Detect which cell encompasses the target text, then output its (x, y) center coordinate. 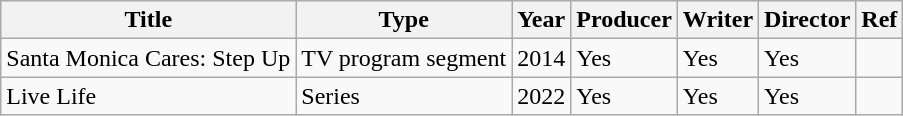
Type (404, 20)
Year (542, 20)
2022 (542, 96)
Director (808, 20)
TV program segment (404, 58)
Ref (880, 20)
Title (148, 20)
Santa Monica Cares: Step Up (148, 58)
Series (404, 96)
Producer (624, 20)
Writer (718, 20)
Live Life (148, 96)
2014 (542, 58)
